Return (X, Y) of the center of cell containing provided text 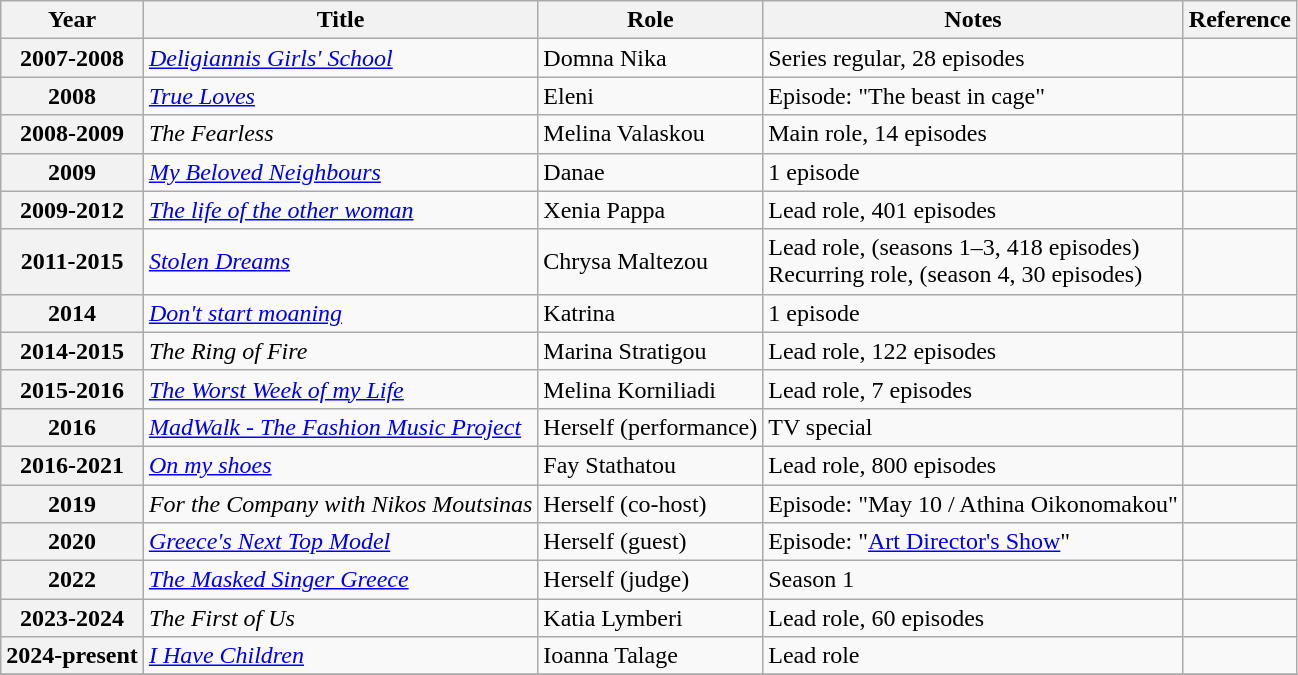
The Ring of Fire (340, 351)
Lead role, 401 episodes (974, 210)
2024-present (72, 656)
True Loves (340, 96)
The Masked Singer Greece (340, 580)
Episode: "The beast in cage" (974, 96)
2009 (72, 172)
Xenia Pappa (650, 210)
Year (72, 20)
Title (340, 20)
The Worst Week of my Life (340, 389)
My Beloved Neighbours (340, 172)
Greece's Next Top Model (340, 542)
Herself (guest) (650, 542)
The First of Us (340, 618)
2023-2024 (72, 618)
For the Company with Nikos Moutsinas (340, 503)
Reference (1240, 20)
Don't start moaning (340, 313)
Notes (974, 20)
2011-2015 (72, 262)
Domna Nika (650, 58)
On my shoes (340, 465)
2014-2015 (72, 351)
I Have Children (340, 656)
Lead role, 122 episodes (974, 351)
Eleni (650, 96)
MadWalk - The Fashion Music Project (340, 427)
2019 (72, 503)
Series regular, 28 episodes (974, 58)
Lead role, 800 episodes (974, 465)
Role (650, 20)
Main role, 14 episodes (974, 134)
Lead role (974, 656)
Melina Korniliadi (650, 389)
Lead role, (seasons 1–3, 418 episodes)Recurring role, (season 4, 30 episodes) (974, 262)
Melina Valaskou (650, 134)
2015-2016 (72, 389)
TV special (974, 427)
2007-2008 (72, 58)
2014 (72, 313)
2016 (72, 427)
Episode: "May 10 / Athina Oikonomakou" (974, 503)
The life of the other woman (340, 210)
Lead role, 60 episodes (974, 618)
Lead role, 7 episodes (974, 389)
Fay Stathatou (650, 465)
Katrina (650, 313)
Danae (650, 172)
Marina Stratigou (650, 351)
2020 (72, 542)
2016-2021 (72, 465)
2008 (72, 96)
Stolen Dreams (340, 262)
Season 1 (974, 580)
Herself (co-host) (650, 503)
Katia Lymberi (650, 618)
2022 (72, 580)
2009-2012 (72, 210)
Chrysa Maltezou (650, 262)
2008-2009 (72, 134)
Episode: "Art Director's Show" (974, 542)
Deligiannis Girls' School (340, 58)
Ioanna Talage (650, 656)
Herself (performance) (650, 427)
The Fearless (340, 134)
Herself (judge) (650, 580)
